From the cell containing the given text, extract its center point as (X, Y) coordinate. 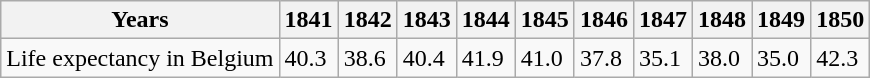
1846 (604, 20)
38.6 (368, 58)
1847 (662, 20)
37.8 (604, 58)
41.9 (486, 58)
1849 (782, 20)
1844 (486, 20)
41.0 (544, 58)
1848 (722, 20)
Years (140, 20)
40.3 (308, 58)
35.1 (662, 58)
35.0 (782, 58)
38.0 (722, 58)
1850 (840, 20)
1843 (426, 20)
42.3 (840, 58)
Life expectancy in Belgium (140, 58)
1842 (368, 20)
1845 (544, 20)
1841 (308, 20)
40.4 (426, 58)
